Return the (X, Y) coordinate for the center point of the cell that contains the specified text.  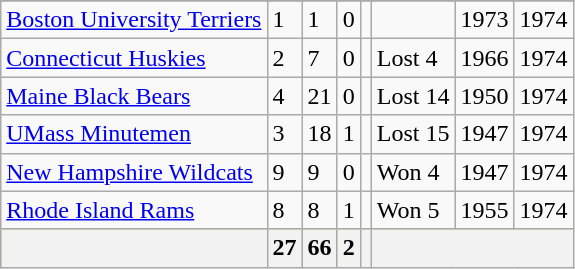
Lost 4 (413, 58)
Maine Black Bears (134, 96)
Rhode Island Rams (134, 210)
18 (320, 134)
Lost 15 (413, 134)
1973 (484, 20)
Lost 14 (413, 96)
66 (320, 248)
UMass Minutemen (134, 134)
4 (284, 96)
Won 5 (413, 210)
21 (320, 96)
1966 (484, 58)
Boston University Terriers (134, 20)
1955 (484, 210)
1950 (484, 96)
3 (284, 134)
Won 4 (413, 172)
New Hampshire Wildcats (134, 172)
27 (284, 248)
7 (320, 58)
Connecticut Huskies (134, 58)
